Find where the given text appears and provide that cell's center as [X, Y] coordinate. 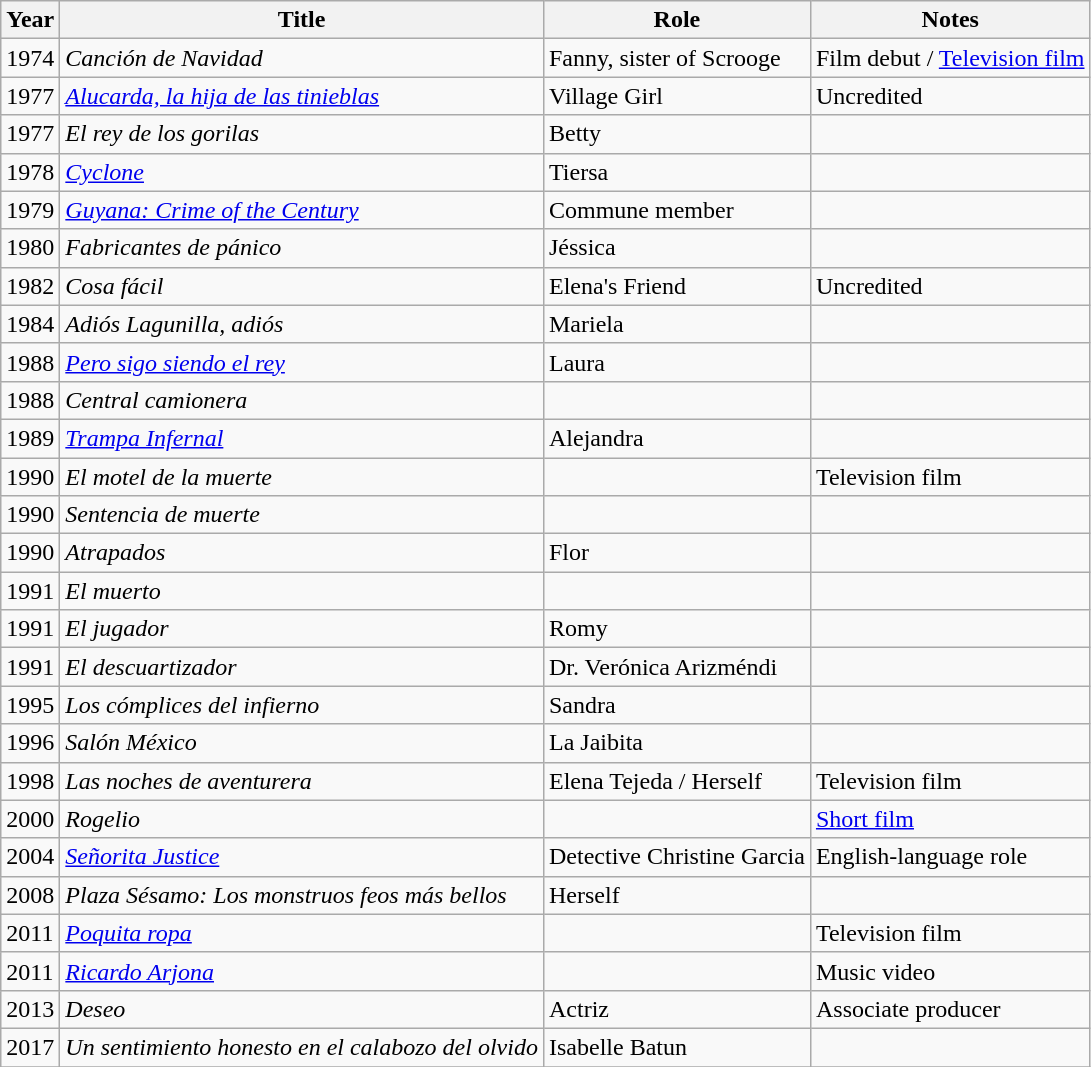
Atrapados [302, 553]
Adiós Lagunilla, adiós [302, 324]
Music video [950, 971]
Cosa fácil [302, 286]
Title [302, 20]
El rey de los gorilas [302, 134]
Las noches de aventurera [302, 781]
Detective Christine Garcia [676, 857]
Trampa Infernal [302, 438]
Laura [676, 362]
2000 [30, 819]
Sentencia de muerte [302, 515]
2013 [30, 1009]
1980 [30, 248]
Jéssica [676, 248]
El jugador [302, 629]
Ricardo Arjona [302, 971]
Central camionera [302, 400]
Year [30, 20]
Canción de Navidad [302, 58]
Flor [676, 553]
Plaza Sésamo: Los monstruos feos más bellos [302, 895]
Poquita ropa [302, 933]
English-language role [950, 857]
Tiersa [676, 172]
2017 [30, 1047]
1998 [30, 781]
Mariela [676, 324]
Isabelle Batun [676, 1047]
Alucarda, la hija de las tinieblas [302, 96]
El muerto [302, 591]
1984 [30, 324]
Actriz [676, 1009]
El motel de la muerte [302, 477]
Elena Tejeda / Herself [676, 781]
El descuartizador [302, 667]
1996 [30, 743]
Commune member [676, 210]
1995 [30, 705]
Sandra [676, 705]
Los cómplices del infierno [302, 705]
2008 [30, 895]
Notes [950, 20]
Betty [676, 134]
Deseo [302, 1009]
Fanny, sister of Scrooge [676, 58]
Dr. Verónica Arizméndi [676, 667]
Film debut / Television film [950, 58]
Rogelio [302, 819]
Guyana: Crime of the Century [302, 210]
Un sentimiento honesto en el calabozo del olvido [302, 1047]
Señorita Justice [302, 857]
La Jaibita [676, 743]
Village Girl [676, 96]
1989 [30, 438]
Role [676, 20]
Fabricantes de pánico [302, 248]
Romy [676, 629]
1979 [30, 210]
Pero sigo siendo el rey [302, 362]
1982 [30, 286]
Salón México [302, 743]
Herself [676, 895]
Alejandra [676, 438]
Elena's Friend [676, 286]
Cyclone [302, 172]
2004 [30, 857]
Short film [950, 819]
1974 [30, 58]
1978 [30, 172]
Associate producer [950, 1009]
